Return the (x, y) coordinate for the center point of the cell that contains the specified text.  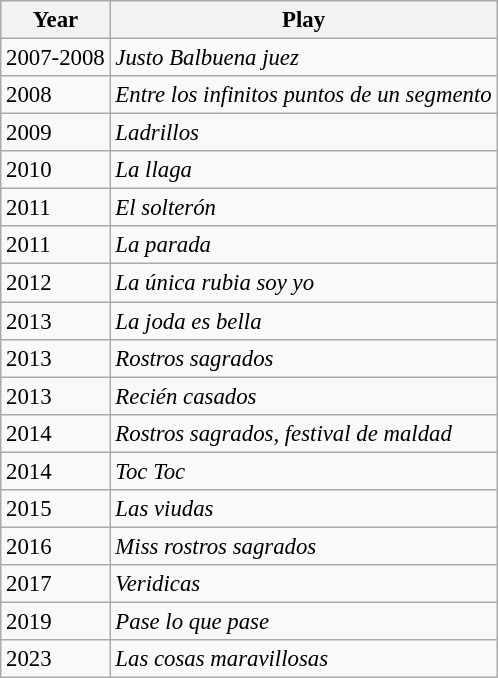
2017 (56, 584)
Rostros sagrados, festival de maldad (304, 433)
Veridicas (304, 584)
Ladrillos (304, 133)
2012 (56, 283)
Justo Balbuena juez (304, 58)
2008 (56, 95)
La llaga (304, 170)
La parada (304, 245)
Year (56, 20)
Las cosas maravillosas (304, 659)
2007-2008 (56, 58)
2010 (56, 170)
La joda es bella (304, 321)
Play (304, 20)
2009 (56, 133)
Recién casados (304, 396)
2015 (56, 509)
La única rubia soy yo (304, 283)
Toc Toc (304, 471)
El solterón (304, 208)
Rostros sagrados (304, 358)
Entre los infinitos puntos de un segmento (304, 95)
2023 (56, 659)
Pase lo que pase (304, 621)
Miss rostros sagrados (304, 546)
Las viudas (304, 509)
2019 (56, 621)
2016 (56, 546)
